Return (X, Y) of the center of cell containing provided text 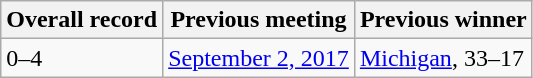
Michigan, 33–17 (443, 58)
Previous meeting (259, 20)
0–4 (82, 58)
Previous winner (443, 20)
Overall record (82, 20)
September 2, 2017 (259, 58)
